Output the [x, y] coordinate of the center of the cell containing the given text.  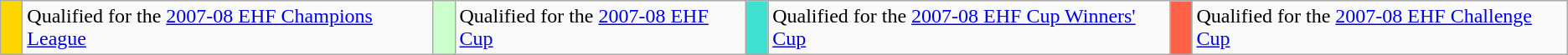
Qualified for the 2007-08 EHF Cup Winners' Cup [969, 28]
Qualified for the 2007-08 EHF Challenge Cup [1380, 28]
Qualified for the 2007-08 EHF Cup [601, 28]
Qualified for the 2007-08 EHF Champions League [228, 28]
